Search for the cell housing the specified text and yield its (x, y) center coordinate. 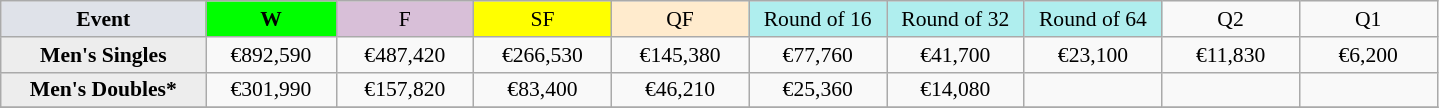
Men's Singles (104, 55)
€14,080 (955, 90)
€301,990 (271, 90)
F (405, 19)
€83,400 (543, 90)
€145,380 (680, 55)
Event (104, 19)
€266,530 (543, 55)
€6,200 (1368, 55)
Round of 16 (818, 19)
€157,820 (405, 90)
Men's Doubles* (104, 90)
€487,420 (405, 55)
€23,100 (1093, 55)
Q1 (1368, 19)
€892,590 (271, 55)
SF (543, 19)
€25,360 (818, 90)
Round of 32 (955, 19)
Round of 64 (1093, 19)
€11,830 (1231, 55)
W (271, 19)
Q2 (1231, 19)
€77,760 (818, 55)
€41,700 (955, 55)
QF (680, 19)
€46,210 (680, 90)
